Find where the given text appears and provide that cell's center as (x, y) coordinate. 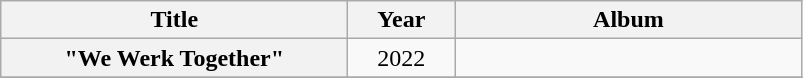
Album (628, 20)
2022 (402, 58)
Year (402, 20)
Title (174, 20)
"We Werk Together" (174, 58)
